Find where the given text appears and provide that cell's center as (x, y) coordinate. 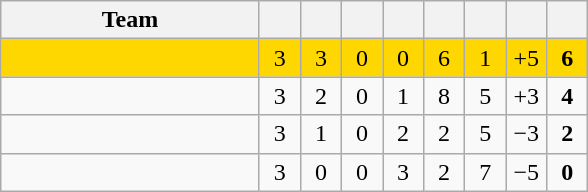
8 (444, 96)
+3 (526, 96)
+5 (526, 58)
7 (486, 172)
−3 (526, 134)
4 (568, 96)
Team (130, 20)
−5 (526, 172)
